Extract the [x, y] coordinate from the center of the cell holding the provided text.  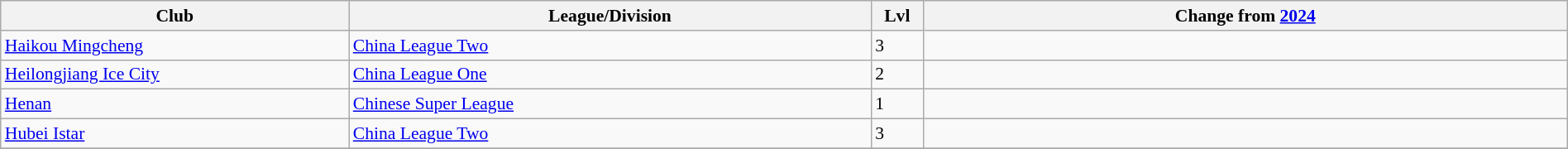
Lvl [896, 16]
Hubei Istar [175, 134]
Chinese Super League [610, 104]
1 [896, 104]
League/Division [610, 16]
Heilongjiang Ice City [175, 74]
Change from 2024 [1245, 16]
Club [175, 16]
Haikou Mingcheng [175, 46]
Henan [175, 104]
2 [896, 74]
China League One [610, 74]
